Search for the cell housing the specified text and yield its [X, Y] center coordinate. 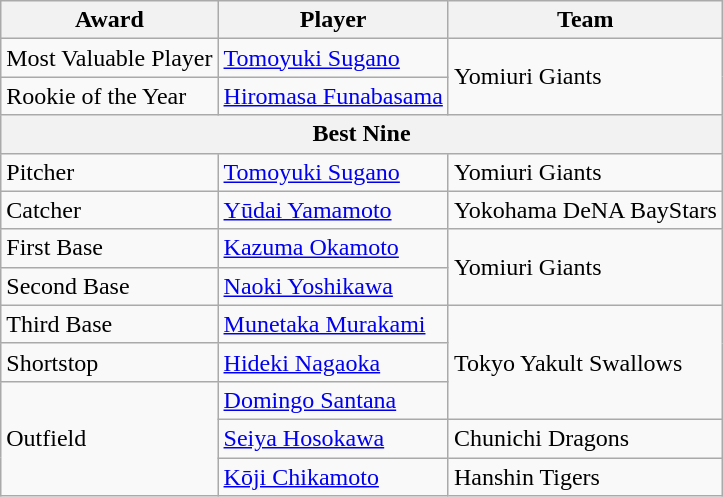
Munetaka Murakami [333, 324]
Yokohama DeNA BayStars [585, 210]
Tokyo Yakult Swallows [585, 362]
Naoki Yoshikawa [333, 286]
Hiromasa Funabasama [333, 96]
Kazuma Okamoto [333, 248]
Player [333, 20]
Rookie of the Year [110, 96]
Award [110, 20]
Hanshin Tigers [585, 477]
Second Base [110, 286]
Domingo Santana [333, 400]
Team [585, 20]
Catcher [110, 210]
Yūdai Yamamoto [333, 210]
First Base [110, 248]
Shortstop [110, 362]
Third Base [110, 324]
Outfield [110, 438]
Hideki Nagaoka [333, 362]
Pitcher [110, 172]
Chunichi Dragons [585, 438]
Seiya Hosokawa [333, 438]
Most Valuable Player [110, 58]
Kōji Chikamoto [333, 477]
Best Nine [362, 134]
